Provide the (X, Y) coordinate of the cell's center where the given text is located.  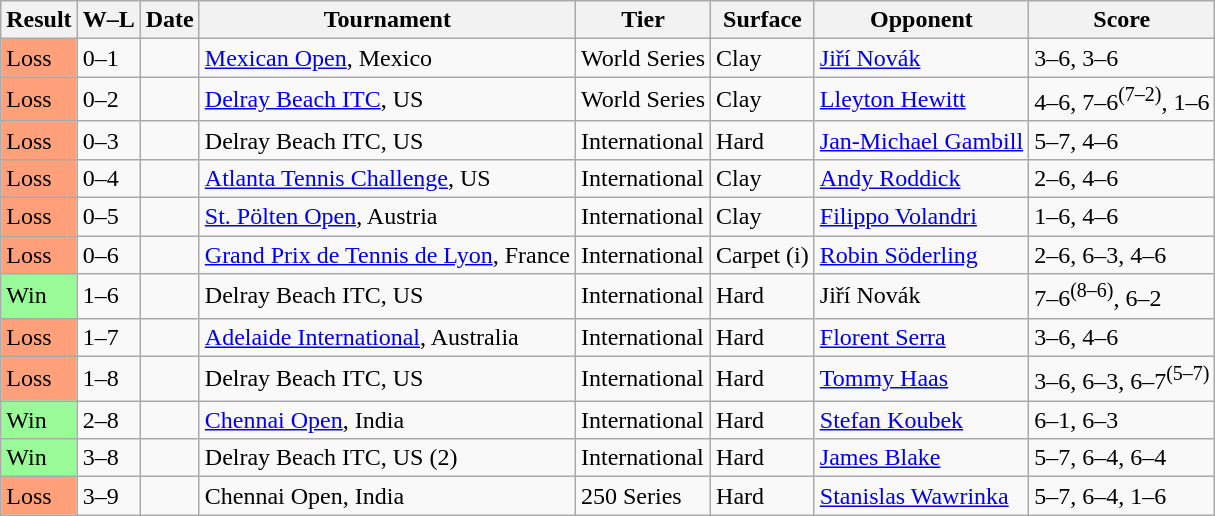
Opponent (921, 20)
5–7, 6–4, 1–6 (1122, 496)
0–5 (108, 217)
3–6, 6–3, 6–7(5–7) (1122, 378)
Filippo Volandri (921, 217)
Jan-Michael Gambill (921, 140)
James Blake (921, 458)
1–8 (108, 378)
Tommy Haas (921, 378)
1–7 (108, 337)
1–6 (108, 296)
Tournament (387, 20)
0–6 (108, 255)
0–2 (108, 100)
3–8 (108, 458)
Atlanta Tennis Challenge, US (387, 178)
Grand Prix de Tennis de Lyon, France (387, 255)
6–1, 6–3 (1122, 420)
3–6, 4–6 (1122, 337)
Andy Roddick (921, 178)
Mexican Open, Mexico (387, 58)
Score (1122, 20)
Adelaide International, Australia (387, 337)
2–6, 6–3, 4–6 (1122, 255)
1–6, 4–6 (1122, 217)
Result (39, 20)
7–6(8–6), 6–2 (1122, 296)
Tier (642, 20)
Florent Serra (921, 337)
Robin Söderling (921, 255)
Surface (763, 20)
Carpet (i) (763, 255)
5–7, 4–6 (1122, 140)
5–7, 6–4, 6–4 (1122, 458)
Lleyton Hewitt (921, 100)
3–9 (108, 496)
Date (170, 20)
250 Series (642, 496)
2–8 (108, 420)
St. Pölten Open, Austria (387, 217)
0–4 (108, 178)
2–6, 4–6 (1122, 178)
0–1 (108, 58)
0–3 (108, 140)
W–L (108, 20)
3–6, 3–6 (1122, 58)
Stanislas Wawrinka (921, 496)
Delray Beach ITC, US (2) (387, 458)
Stefan Koubek (921, 420)
4–6, 7–6(7–2), 1–6 (1122, 100)
